Search for the cell housing the specified text and yield its (X, Y) center coordinate. 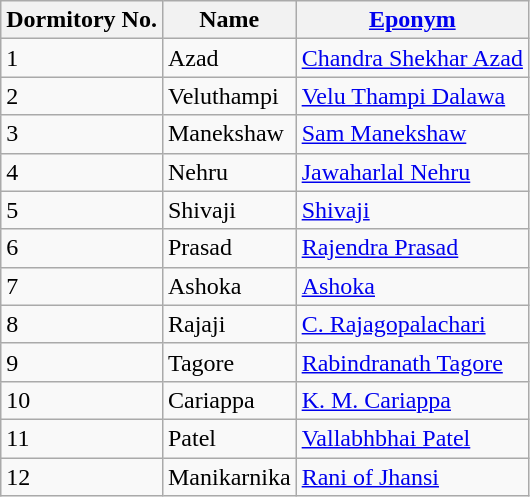
7 (82, 286)
Prasad (229, 248)
2 (82, 96)
4 (82, 172)
1 (82, 58)
Nehru (229, 172)
C. Rajagopalachari (412, 324)
Sam Manekshaw (412, 134)
Dormitory No. (82, 20)
Vallabhbhai Patel (412, 438)
K. M. Cariappa (412, 400)
Jawaharlal Nehru (412, 172)
Veluthampi (229, 96)
12 (82, 477)
3 (82, 134)
Rani of Jhansi (412, 477)
11 (82, 438)
9 (82, 362)
Rajaji (229, 324)
Eponym (412, 20)
Manikarnika (229, 477)
Rabindranath Tagore (412, 362)
5 (82, 210)
Tagore (229, 362)
6 (82, 248)
Cariappa (229, 400)
Rajendra Prasad (412, 248)
Velu Thampi Dalawa (412, 96)
Patel (229, 438)
Azad (229, 58)
10 (82, 400)
Chandra Shekhar Azad (412, 58)
Manekshaw (229, 134)
Name (229, 20)
8 (82, 324)
